Identify which cell holds the provided text, then report its [X, Y] central coordinate. 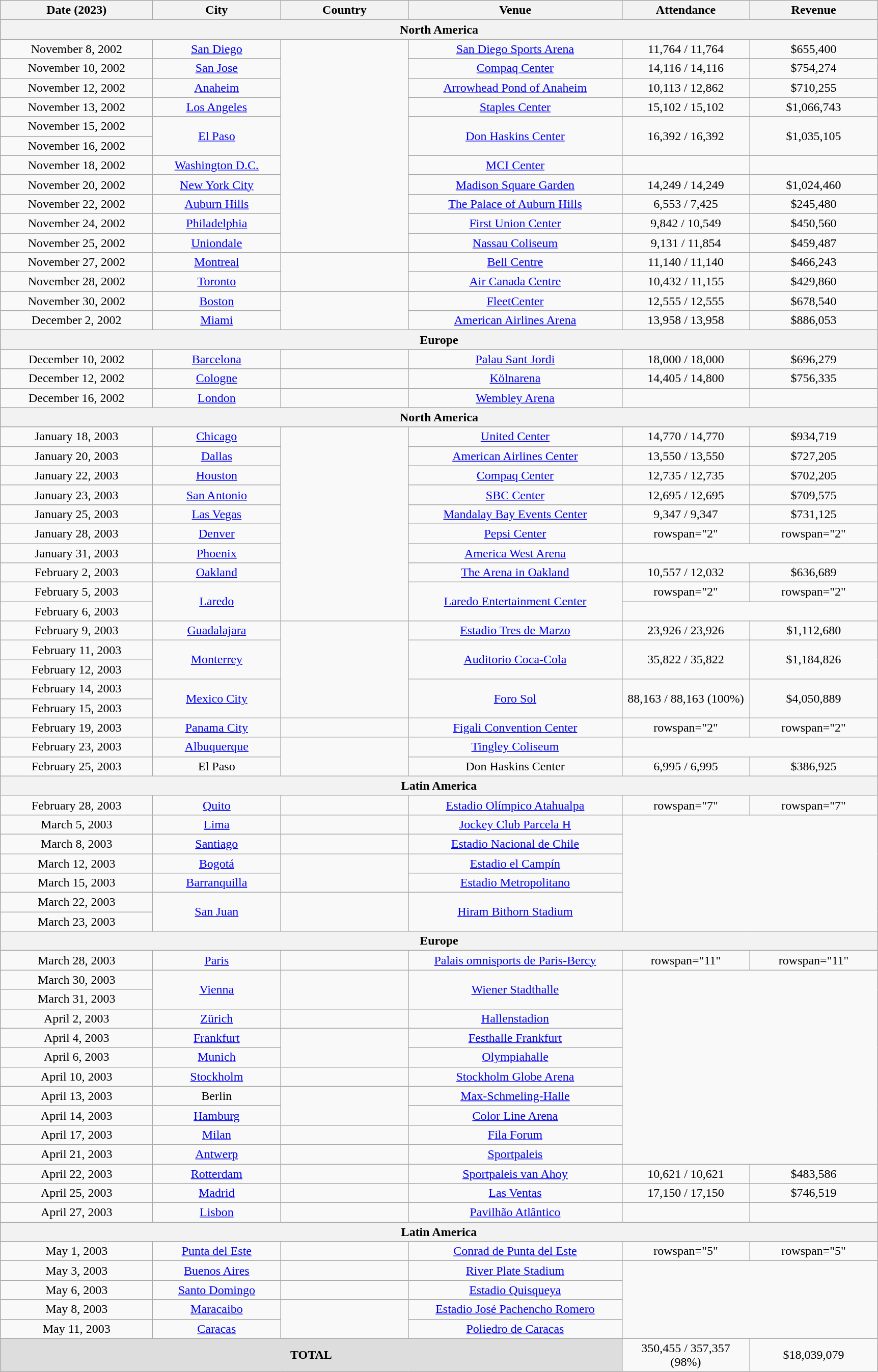
November 27, 2002 [76, 262]
February 23, 2003 [76, 747]
March 31, 2003 [76, 999]
April 2, 2003 [76, 1018]
Dallas [217, 456]
April 17, 2003 [76, 1135]
$466,243 [814, 262]
Zürich [217, 1018]
Madrid [217, 1193]
Las Vegas [217, 514]
Estadio Tres de Marzo [515, 631]
May 3, 2003 [76, 1271]
November 22, 2002 [76, 204]
November 12, 2002 [76, 88]
Fila Forum [515, 1135]
Philadelphia [217, 223]
Cologne [217, 379]
12,735 / 12,735 [685, 475]
Houston [217, 475]
$655,400 [814, 49]
Country [344, 10]
Punta del Este [217, 1251]
February 15, 2003 [76, 708]
$483,586 [814, 1173]
Monterrey [217, 660]
Quito [217, 805]
Wembley Arena [515, 398]
San Antonio [217, 495]
11,140 / 11,140 [685, 262]
Olympiahalle [515, 1057]
February 9, 2003 [76, 631]
Estadio el Campín [515, 864]
$18,039,079 [814, 1355]
$678,540 [814, 301]
17,150 / 17,150 [685, 1193]
May 11, 2003 [76, 1329]
Bogotá [217, 864]
December 12, 2002 [76, 379]
November 15, 2002 [76, 126]
Palau Sant Jordi [515, 359]
Air Canada Centre [515, 282]
15,102 / 15,102 [685, 107]
Palais omnisports de Paris-Bercy [515, 960]
Estadio Metropolitano [515, 883]
Barranquilla [217, 883]
Phoenix [217, 553]
$636,689 [814, 573]
$934,719 [814, 437]
February 11, 2003 [76, 650]
Santiago [217, 844]
$1,035,105 [814, 136]
San Jose [217, 68]
16,392 / 16,392 [685, 136]
Denver [217, 533]
$4,050,889 [814, 698]
March 8, 2003 [76, 844]
Washington D.C. [217, 165]
November 20, 2002 [76, 184]
San Diego Sports Arena [515, 49]
Poliedro de Caracas [515, 1329]
Revenue [814, 10]
12,555 / 12,555 [685, 301]
12,695 / 12,695 [685, 495]
December 16, 2002 [76, 398]
November 24, 2002 [76, 223]
February 12, 2003 [76, 669]
Estadio Nacional de Chile [515, 844]
$731,125 [814, 514]
Buenos Aires [217, 1271]
New York City [217, 184]
Uniondale [217, 243]
April 22, 2003 [76, 1173]
Mexico City [217, 698]
Estadio Quisqueya [515, 1290]
November 30, 2002 [76, 301]
$754,274 [814, 68]
Sportpaleis van Ahoy [515, 1173]
May 6, 2003 [76, 1290]
10,621 / 10,621 [685, 1173]
13,958 / 13,958 [685, 320]
April 6, 2003 [76, 1057]
San Juan [217, 912]
$696,279 [814, 359]
March 5, 2003 [76, 824]
SBC Center [515, 495]
Boston [217, 301]
23,926 / 23,926 [685, 631]
$746,519 [814, 1193]
March 23, 2003 [76, 922]
Wiener Stadthalle [515, 989]
Frankfurt [217, 1038]
American Airlines Arena [515, 320]
10,113 / 12,862 [685, 88]
Kölnarena [515, 379]
14,249 / 14,249 [685, 184]
Albuquerque [217, 747]
$702,205 [814, 475]
Las Ventas [515, 1193]
Auditorio Coca-Cola [515, 660]
FleetCenter [515, 301]
Pepsi Center [515, 533]
$450,560 [814, 223]
Berlin [217, 1096]
18,000 / 18,000 [685, 359]
Paris [217, 960]
350,455 / 357,357 (98%) [685, 1355]
Vienna [217, 989]
The Palace of Auburn Hills [515, 204]
Toronto [217, 282]
Hiram Bithorn Stadium [515, 912]
January 31, 2003 [76, 553]
London [217, 398]
Maracaibo [217, 1309]
$459,487 [814, 243]
Munich [217, 1057]
May 1, 2003 [76, 1251]
April 13, 2003 [76, 1096]
Stockholm [217, 1077]
February 2, 2003 [76, 573]
April 21, 2003 [76, 1154]
March 30, 2003 [76, 980]
Santo Domingo [217, 1290]
November 18, 2002 [76, 165]
February 28, 2003 [76, 805]
March 15, 2003 [76, 883]
10,432 / 11,155 [685, 282]
American Airlines Center [515, 456]
10,557 / 12,032 [685, 573]
January 22, 2003 [76, 475]
Laredo Entertainment Center [515, 602]
$727,205 [814, 456]
December 2, 2002 [76, 320]
February 5, 2003 [76, 592]
March 28, 2003 [76, 960]
February 14, 2003 [76, 689]
April 4, 2003 [76, 1038]
Figali Convention Center [515, 728]
Stockholm Globe Arena [515, 1077]
March 12, 2003 [76, 864]
Estadio José Pachencho Romero [515, 1309]
Date (2023) [76, 10]
Color Line Arena [515, 1115]
Panama City [217, 728]
November 8, 2002 [76, 49]
November 13, 2002 [76, 107]
December 10, 2002 [76, 359]
City [217, 10]
$886,053 [814, 320]
9,131 / 11,854 [685, 243]
Hallenstadion [515, 1018]
November 28, 2002 [76, 282]
Caracas [217, 1329]
Max-Schmeling-Halle [515, 1096]
Milan [217, 1135]
$1,024,460 [814, 184]
Bell Centre [515, 262]
Jockey Club Parcela H [515, 824]
February 19, 2003 [76, 728]
February 6, 2003 [76, 611]
Guadalajara [217, 631]
Antwerp [217, 1154]
Venue [515, 10]
Nassau Coliseum [515, 243]
13,550 / 13,550 [685, 456]
April 25, 2003 [76, 1193]
6,553 / 7,425 [685, 204]
America West Arena [515, 553]
November 10, 2002 [76, 68]
14,770 / 14,770 [685, 437]
Rotterdam [217, 1173]
April 10, 2003 [76, 1077]
Anaheim [217, 88]
Mandalay Bay Events Center [515, 514]
$1,066,743 [814, 107]
May 8, 2003 [76, 1309]
$1,184,826 [814, 660]
The Arena in Oakland [515, 573]
April 27, 2003 [76, 1213]
$386,925 [814, 766]
88,163 / 88,163 (100%) [685, 698]
Auburn Hills [217, 204]
9,347 / 9,347 [685, 514]
14,116 / 14,116 [685, 68]
River Plate Stadium [515, 1271]
$245,480 [814, 204]
March 22, 2003 [76, 902]
$1,112,680 [814, 631]
Montreal [217, 262]
January 20, 2003 [76, 456]
Laredo [217, 602]
$756,335 [814, 379]
$709,575 [814, 495]
Chicago [217, 437]
Los Angeles [217, 107]
San Diego [217, 49]
Sportpaleis [515, 1154]
Staples Center [515, 107]
April 14, 2003 [76, 1115]
January 18, 2003 [76, 437]
Pavilhão Atlântico [515, 1213]
MCI Center [515, 165]
United Center [515, 437]
Lima [217, 824]
Attendance [685, 10]
Madison Square Garden [515, 184]
Miami [217, 320]
$429,860 [814, 282]
11,764 / 11,764 [685, 49]
February 25, 2003 [76, 766]
First Union Center [515, 223]
November 25, 2002 [76, 243]
January 23, 2003 [76, 495]
35,822 / 35,822 [685, 660]
November 16, 2002 [76, 146]
9,842 / 10,549 [685, 223]
January 28, 2003 [76, 533]
Conrad de Punta del Este [515, 1251]
TOTAL [311, 1355]
Oakland [217, 573]
Hamburg [217, 1115]
Festhalle Frankfurt [515, 1038]
Lisbon [217, 1213]
$710,255 [814, 88]
14,405 / 14,800 [685, 379]
Tingley Coliseum [515, 747]
January 25, 2003 [76, 514]
6,995 / 6,995 [685, 766]
Barcelona [217, 359]
Estadio Olímpico Atahualpa [515, 805]
Arrowhead Pond of Anaheim [515, 88]
Foro Sol [515, 698]
